Determine the (x, y) coordinate at the center of the cell enclosing the given text.  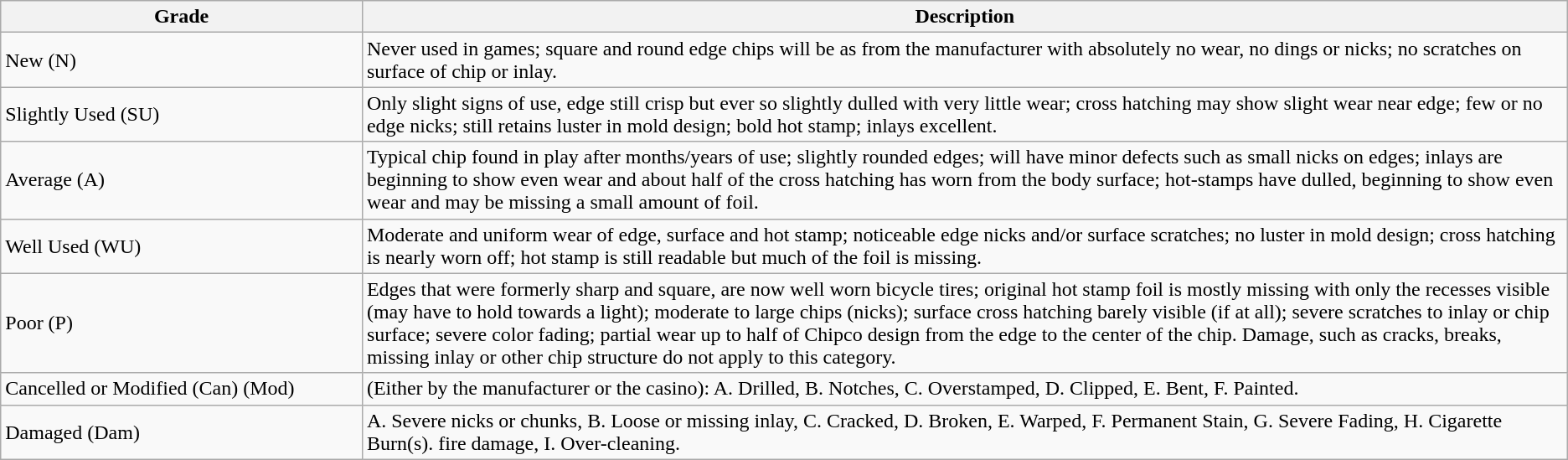
Description (965, 17)
Well Used (WU) (182, 246)
Poor (P) (182, 323)
Damaged (Dam) (182, 432)
(Either by the manufacturer or the casino): A. Drilled, B. Notches, C. Overstamped, D. Clipped, E. Bent, F. Painted. (965, 389)
Cancelled or Modified (Can) (Mod) (182, 389)
Average (A) (182, 180)
Grade (182, 17)
New (N) (182, 60)
Slightly Used (SU) (182, 114)
